Detect which cell encompasses the target text, then output its (X, Y) center coordinate. 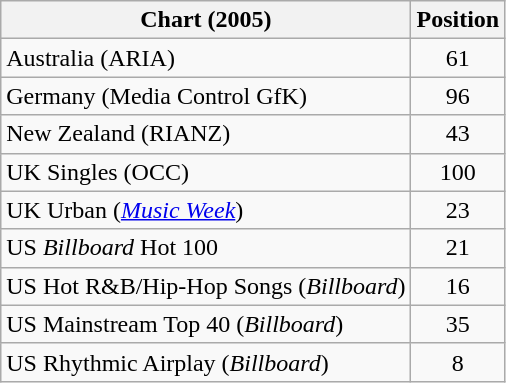
US Rhythmic Airplay (Billboard) (206, 362)
21 (458, 248)
Germany (Media Control GfK) (206, 96)
35 (458, 324)
61 (458, 58)
US Mainstream Top 40 (Billboard) (206, 324)
96 (458, 96)
Chart (2005) (206, 20)
Position (458, 20)
Australia (ARIA) (206, 58)
US Billboard Hot 100 (206, 248)
16 (458, 286)
UK Urban (Music Week) (206, 210)
8 (458, 362)
UK Singles (OCC) (206, 172)
US Hot R&B/Hip-Hop Songs (Billboard) (206, 286)
100 (458, 172)
43 (458, 134)
23 (458, 210)
New Zealand (RIANZ) (206, 134)
